Output the [X, Y] coordinate of the center of the cell containing the given text.  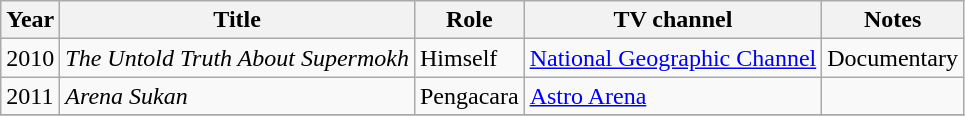
The Untold Truth About Supermokh [238, 58]
Documentary [893, 58]
Role [469, 20]
2010 [30, 58]
2011 [30, 96]
TV channel [673, 20]
Arena Sukan [238, 96]
Title [238, 20]
National Geographic Channel [673, 58]
Pengacara [469, 96]
Year [30, 20]
Notes [893, 20]
Himself [469, 58]
Astro Arena [673, 96]
